Find where the given text appears and provide that cell's center as (X, Y) coordinate. 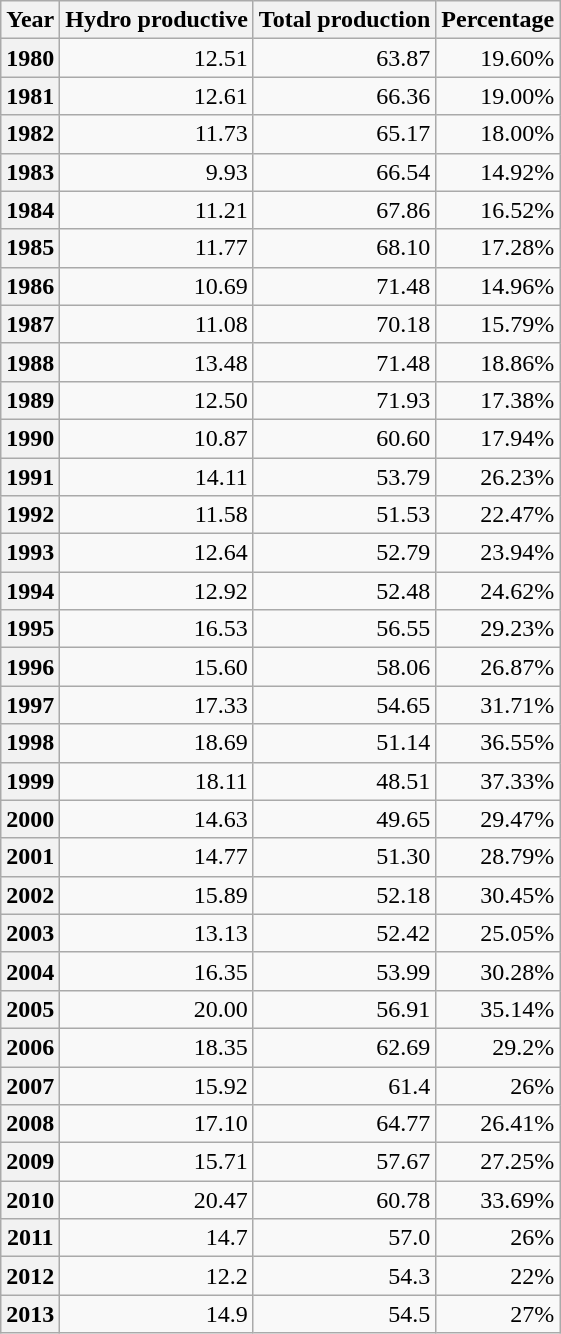
29.2% (498, 1047)
15.79% (498, 324)
Year (30, 20)
62.69 (344, 1047)
17.38% (498, 400)
14.7 (157, 1238)
66.54 (344, 172)
15.60 (157, 667)
22.47% (498, 515)
1995 (30, 629)
52.48 (344, 591)
56.55 (344, 629)
2006 (30, 1047)
17.28% (498, 248)
16.52% (498, 210)
57.0 (344, 1238)
57.67 (344, 1162)
16.53 (157, 629)
15.92 (157, 1085)
18.11 (157, 781)
31.71% (498, 705)
17.33 (157, 705)
9.93 (157, 172)
11.21 (157, 210)
30.45% (498, 895)
26.23% (498, 477)
2000 (30, 819)
1997 (30, 705)
27.25% (498, 1162)
52.42 (344, 933)
12.50 (157, 400)
2008 (30, 1124)
12.92 (157, 591)
54.3 (344, 1276)
53.79 (344, 477)
18.35 (157, 1047)
2002 (30, 895)
1993 (30, 553)
10.69 (157, 286)
63.87 (344, 58)
37.33% (498, 781)
14.11 (157, 477)
61.4 (344, 1085)
1981 (30, 96)
24.62% (498, 591)
51.30 (344, 857)
11.73 (157, 134)
60.78 (344, 1200)
1988 (30, 362)
14.92% (498, 172)
1980 (30, 58)
1983 (30, 172)
48.51 (344, 781)
1984 (30, 210)
22% (498, 1276)
65.17 (344, 134)
11.58 (157, 515)
2007 (30, 1085)
1999 (30, 781)
20.47 (157, 1200)
2012 (30, 1276)
17.94% (498, 438)
2005 (30, 1009)
64.77 (344, 1124)
11.77 (157, 248)
66.36 (344, 96)
2013 (30, 1314)
1990 (30, 438)
16.35 (157, 971)
2001 (30, 857)
27% (498, 1314)
25.05% (498, 933)
54.65 (344, 705)
29.47% (498, 819)
17.10 (157, 1124)
18.00% (498, 134)
1982 (30, 134)
23.94% (498, 553)
2009 (30, 1162)
71.93 (344, 400)
15.71 (157, 1162)
18.69 (157, 743)
51.14 (344, 743)
26.41% (498, 1124)
12.2 (157, 1276)
28.79% (498, 857)
14.63 (157, 819)
1994 (30, 591)
14.96% (498, 286)
12.64 (157, 553)
68.10 (344, 248)
29.23% (498, 629)
56.91 (344, 1009)
Hydro productive (157, 20)
Total production (344, 20)
60.60 (344, 438)
52.18 (344, 895)
2003 (30, 933)
2011 (30, 1238)
1998 (30, 743)
2004 (30, 971)
1996 (30, 667)
1992 (30, 515)
70.18 (344, 324)
51.53 (344, 515)
67.86 (344, 210)
12.51 (157, 58)
1985 (30, 248)
11.08 (157, 324)
36.55% (498, 743)
14.77 (157, 857)
58.06 (344, 667)
18.86% (498, 362)
35.14% (498, 1009)
1986 (30, 286)
14.9 (157, 1314)
10.87 (157, 438)
13.13 (157, 933)
12.61 (157, 96)
19.60% (498, 58)
20.00 (157, 1009)
54.5 (344, 1314)
52.79 (344, 553)
13.48 (157, 362)
53.99 (344, 971)
1991 (30, 477)
1989 (30, 400)
Percentage (498, 20)
15.89 (157, 895)
30.28% (498, 971)
2010 (30, 1200)
1987 (30, 324)
49.65 (344, 819)
33.69% (498, 1200)
26.87% (498, 667)
19.00% (498, 96)
